Capture the cell that displays the provided text and extract its (X, Y) central coordinate. 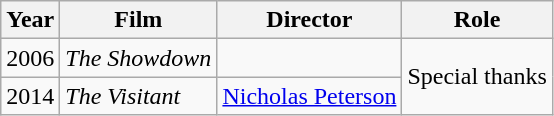
Role (477, 20)
2014 (30, 96)
Year (30, 20)
2006 (30, 58)
Director (310, 20)
The Visitant (138, 96)
Nicholas Peterson (310, 96)
Special thanks (477, 77)
The Showdown (138, 58)
Film (138, 20)
